For the text-containing cell, return its midpoint in (x, y) coordinate format. 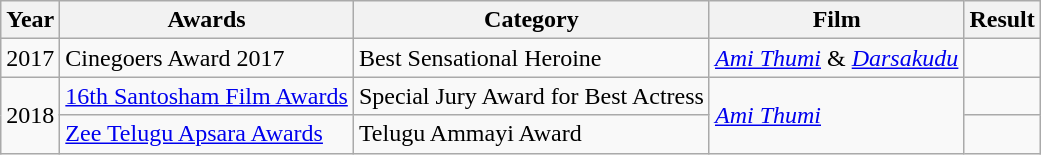
Special Jury Award for Best Actress (531, 96)
Result (1002, 20)
Year (30, 20)
Best Sensational Heroine (531, 58)
Zee Telugu Apsara Awards (207, 134)
16th Santosham Film Awards (207, 96)
Awards (207, 20)
Cinegoers Award 2017 (207, 58)
Telugu Ammayi Award (531, 134)
2017 (30, 58)
Category (531, 20)
Ami Thumi (836, 115)
Film (836, 20)
Ami Thumi & Darsakudu (836, 58)
2018 (30, 115)
